Detect which cell encompasses the target text, then output its [X, Y] center coordinate. 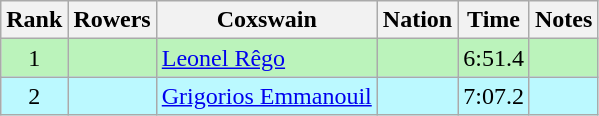
Leonel Rêgo [266, 58]
7:07.2 [494, 96]
Coxswain [266, 20]
2 [34, 96]
Notes [563, 20]
Rowers [112, 20]
Rank [34, 20]
Time [494, 20]
1 [34, 58]
Nation [417, 20]
6:51.4 [494, 58]
Grigorios Emmanouil [266, 96]
